Output the (x, y) coordinate of the center of the cell containing the given text.  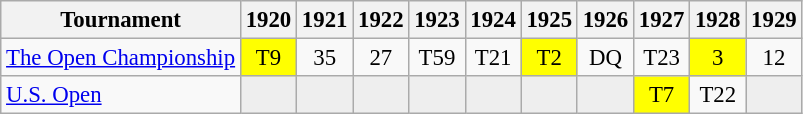
DQ (605, 58)
12 (774, 58)
T23 (661, 58)
1925 (549, 20)
1923 (437, 20)
Tournament (121, 20)
T22 (718, 95)
1929 (774, 20)
The Open Championship (121, 58)
27 (381, 58)
T2 (549, 58)
1922 (381, 20)
1920 (268, 20)
1926 (605, 20)
T21 (493, 58)
T9 (268, 58)
1928 (718, 20)
3 (718, 58)
T7 (661, 95)
35 (325, 58)
1921 (325, 20)
U.S. Open (121, 95)
1924 (493, 20)
1927 (661, 20)
T59 (437, 58)
